Return (x, y) of the center of cell containing provided text 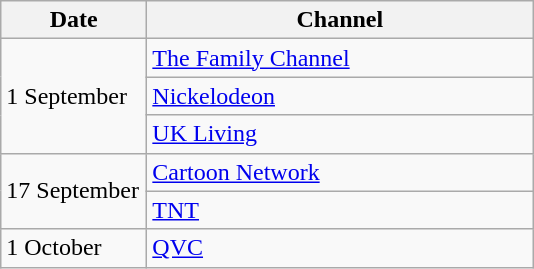
TNT (340, 210)
Channel (340, 20)
QVC (340, 248)
1 October (74, 248)
Date (74, 20)
Nickelodeon (340, 96)
UK Living (340, 134)
17 September (74, 191)
Cartoon Network (340, 172)
1 September (74, 96)
The Family Channel (340, 58)
